Locate the cell with the specified text and output its (X, Y) center coordinate. 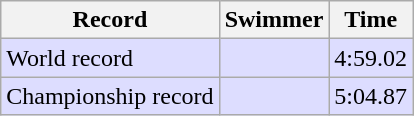
Championship record (110, 96)
4:59.02 (371, 58)
Time (371, 20)
5:04.87 (371, 96)
Swimmer (274, 20)
Record (110, 20)
World record (110, 58)
